Return (X, Y) of the center of cell containing provided text 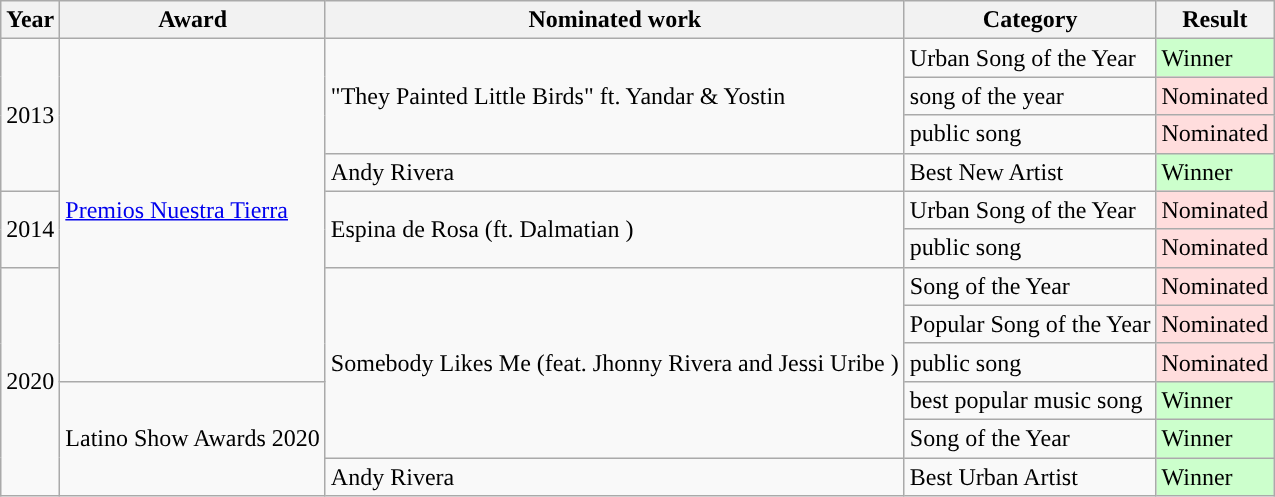
Espina de Rosa (ft. Dalmatian ) (614, 229)
Award (193, 20)
Somebody Likes Me (feat. Jhonny Rivera and Jessi Uribe ) (614, 362)
best popular music song (1030, 400)
Year (30, 20)
Result (1215, 20)
Latino Show Awards 2020 (193, 438)
"They Painted Little Birds" ft. Yandar & Yostin (614, 96)
Category (1030, 20)
song of the year (1030, 96)
2013 (30, 115)
Premios Nuestra Tierra (193, 210)
Best Urban Artist (1030, 477)
2014 (30, 229)
2020 (30, 381)
Nominated work (614, 20)
Popular Song of the Year (1030, 324)
Best New Artist (1030, 172)
